Output the (x, y) coordinate of the center of the cell containing the given text.  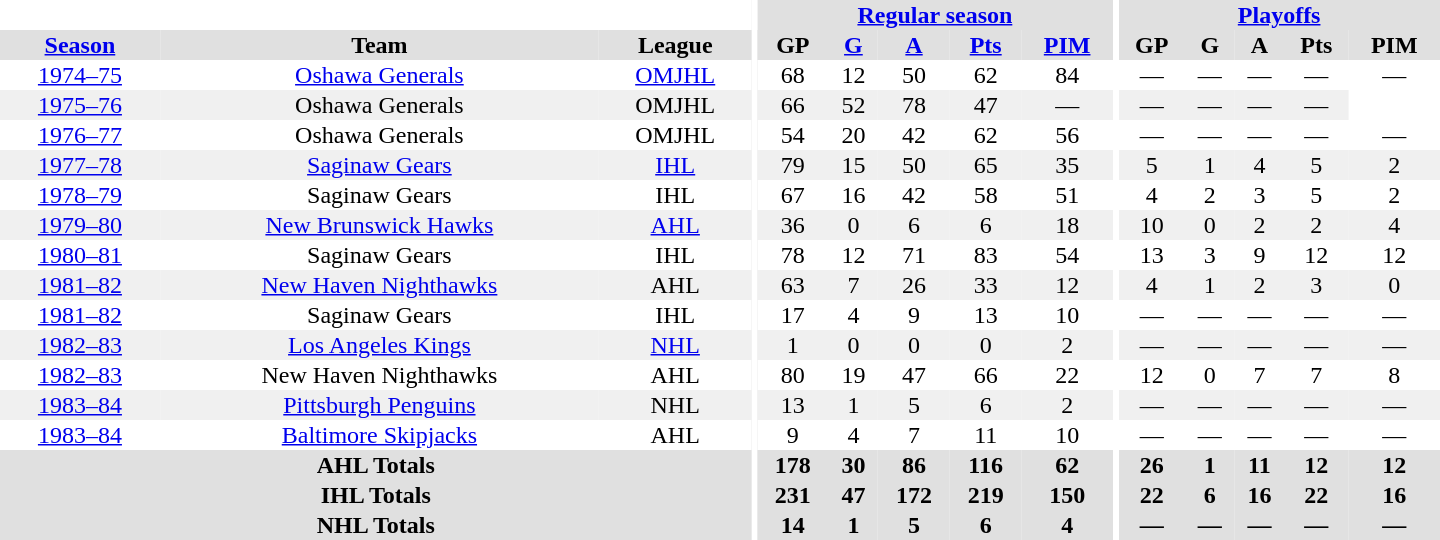
83 (986, 255)
219 (986, 495)
Baltimore Skipjacks (380, 435)
35 (1068, 165)
68 (793, 75)
Season (80, 45)
AHL Totals (376, 465)
New Brunswick Hawks (380, 225)
Team (380, 45)
Los Angeles Kings (380, 345)
1975–76 (80, 105)
1979–80 (80, 225)
36 (793, 225)
172 (914, 495)
58 (986, 195)
20 (854, 135)
116 (986, 465)
79 (793, 165)
1974–75 (80, 75)
33 (986, 285)
Pittsburgh Penguins (380, 405)
231 (793, 495)
56 (1068, 135)
18 (1068, 225)
1978–79 (80, 195)
Regular season (935, 15)
178 (793, 465)
67 (793, 195)
1977–78 (80, 165)
51 (1068, 195)
15 (854, 165)
65 (986, 165)
80 (793, 375)
84 (1068, 75)
Playoffs (1279, 15)
1980–81 (80, 255)
League (676, 45)
63 (793, 285)
8 (1394, 375)
150 (1068, 495)
14 (793, 525)
30 (854, 465)
19 (854, 375)
52 (854, 105)
17 (793, 315)
NHL Totals (376, 525)
71 (914, 255)
IHL Totals (376, 495)
86 (914, 465)
1976–77 (80, 135)
